Return [X, Y] of the center of cell containing provided text 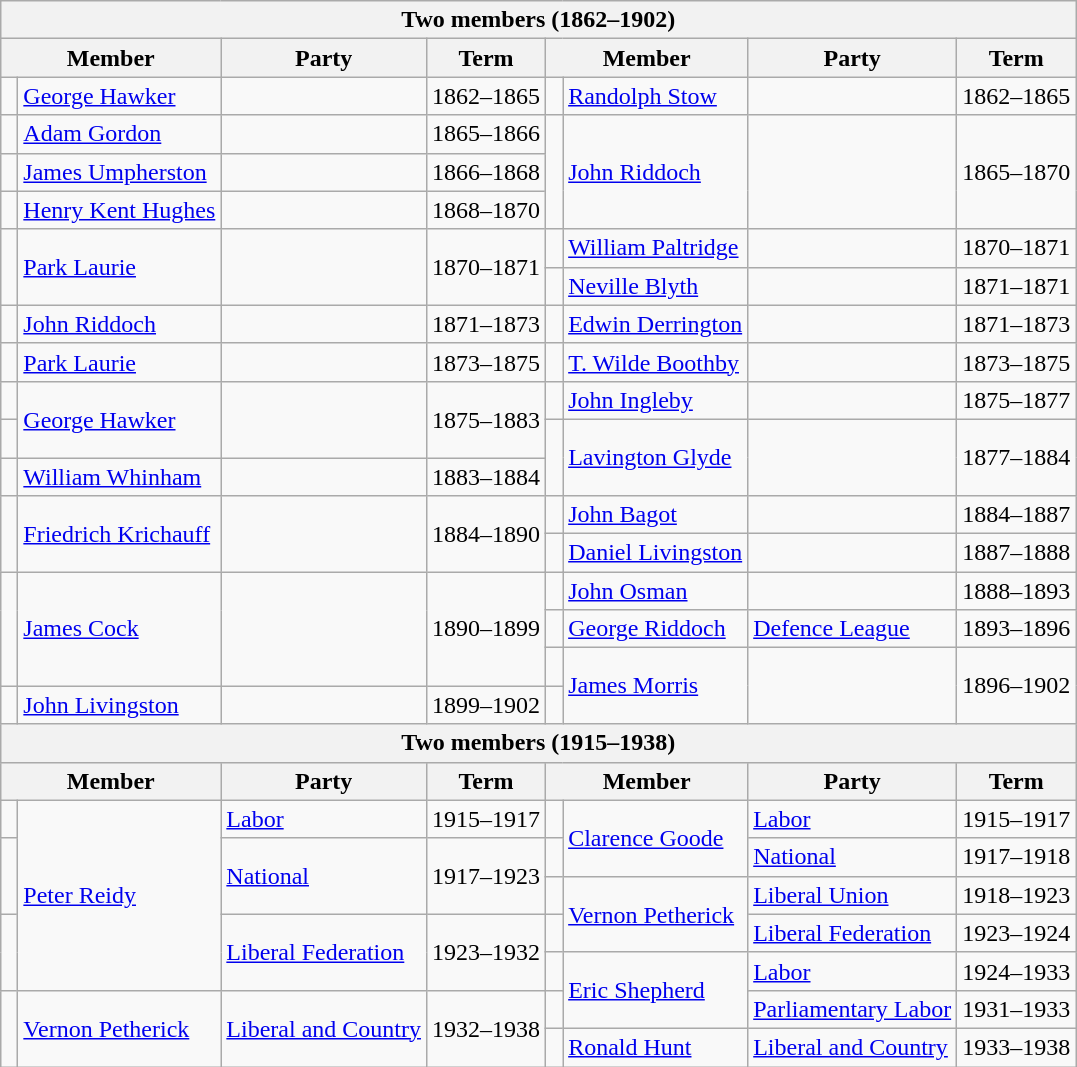
1875–1877 [1016, 400]
Edwin Derrington [656, 324]
John Osman [656, 591]
1917–1918 [1016, 857]
1884–1890 [486, 534]
Ronald Hunt [656, 1047]
1875–1883 [486, 419]
1923–1932 [486, 952]
1868–1870 [486, 210]
Eric Shepherd [656, 990]
1887–1888 [1016, 553]
John Ingleby [656, 400]
1917–1923 [486, 876]
1884–1887 [1016, 515]
William Paltridge [656, 248]
Clarence Goode [656, 838]
1923–1924 [1016, 933]
Randolph Stow [656, 96]
James Morris [656, 686]
James Umpherston [120, 172]
Two members (1862–1902) [538, 20]
Peter Reidy [120, 895]
1918–1923 [1016, 895]
1932–1938 [486, 1028]
1865–1870 [1016, 172]
Parliamentary Labor [852, 1009]
1883–1884 [486, 477]
1896–1902 [1016, 686]
Henry Kent Hughes [120, 210]
T. Wilde Boothby [656, 362]
1931–1933 [1016, 1009]
1888–1893 [1016, 591]
John Bagot [656, 515]
1933–1938 [1016, 1047]
Defence League [852, 629]
Neville Blyth [656, 286]
1877–1884 [1016, 457]
1866–1868 [486, 172]
Liberal Union [852, 895]
Two members (1915–1938) [538, 743]
Lavington Glyde [656, 457]
John Livingston [120, 705]
George Riddoch [656, 629]
Friedrich Krichauff [120, 534]
James Cock [120, 629]
1865–1866 [486, 134]
Daniel Livingston [656, 553]
William Whinham [120, 477]
1924–1933 [1016, 971]
1871–1871 [1016, 286]
1893–1896 [1016, 629]
1890–1899 [486, 629]
Adam Gordon [120, 134]
1899–1902 [486, 705]
